Search for the cell housing the specified text and yield its (X, Y) center coordinate. 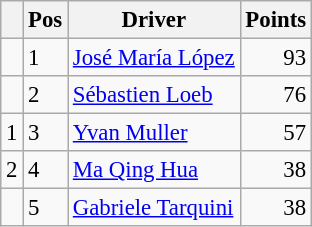
Sébastien Loeb (154, 95)
Gabriele Tarquini (154, 208)
4 (46, 170)
93 (276, 58)
José María López (154, 58)
Ma Qing Hua (154, 170)
76 (276, 95)
57 (276, 133)
3 (46, 133)
5 (46, 208)
Yvan Muller (154, 133)
Points (276, 20)
Pos (46, 20)
Driver (154, 20)
